Detect which cell encompasses the target text, then output its [X, Y] center coordinate. 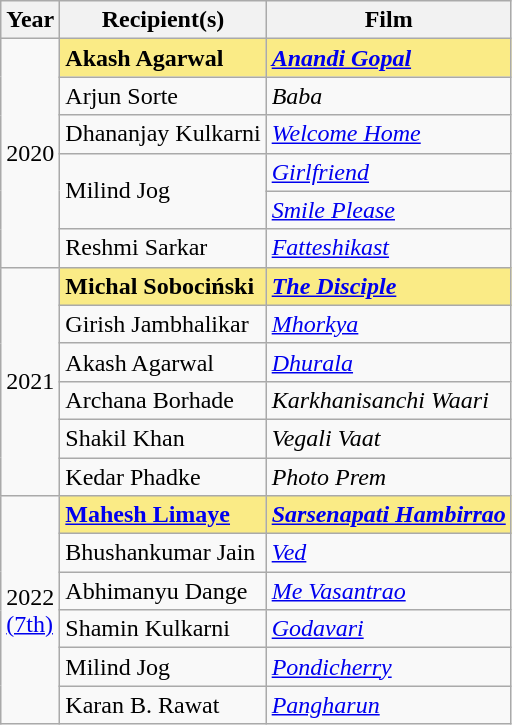
Film [388, 20]
Ved [388, 553]
2020 [30, 153]
Karan B. Rawat [163, 705]
Michal Sobociński [163, 286]
Arjun Sorte [163, 96]
2022(7th) [30, 610]
Year [30, 20]
2021 [30, 381]
Photo Prem [388, 477]
Karkhanisanchi Waari [388, 400]
Mhorkya [388, 324]
Godavari [388, 629]
Smile Please [388, 210]
Shakil Khan [163, 438]
Girish Jambhalikar [163, 324]
Welcome Home [388, 134]
Abhimanyu Dange [163, 591]
Dhananjay Kulkarni [163, 134]
Baba [388, 96]
Dhurala [388, 362]
Shamin Kulkarni [163, 629]
Reshmi Sarkar [163, 248]
Sarsenapati Hambirrao [388, 515]
Girlfriend [388, 172]
Bhushankumar Jain [163, 553]
Recipient(s) [163, 20]
Fatteshikast [388, 248]
The Disciple [388, 286]
Kedar Phadke [163, 477]
Me Vasantrao [388, 591]
Pangharun [388, 705]
Vegali Vaat [388, 438]
Pondicherry [388, 667]
Mahesh Limaye [163, 515]
Archana Borhade [163, 400]
Anandi Gopal [388, 58]
